Search for the cell housing the specified text and yield its [x, y] center coordinate. 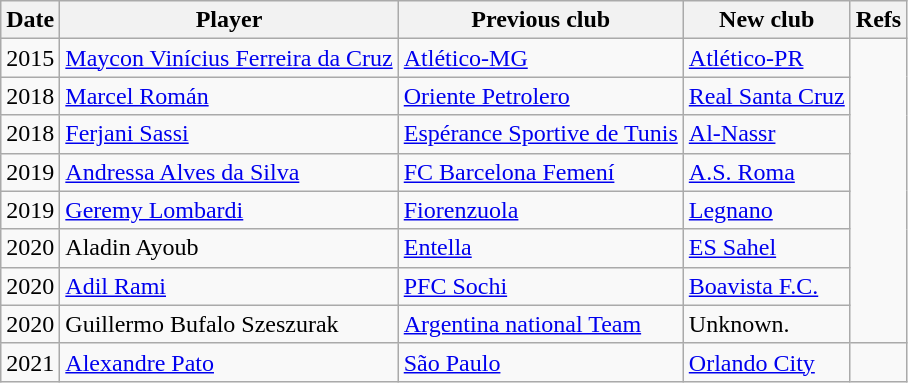
São Paulo [540, 362]
A.S. Roma [766, 172]
ES Sahel [766, 248]
Espérance Sportive de Tunis [540, 134]
FC Barcelona Femení [540, 172]
Fiorenzuola [540, 210]
Argentina national Team [540, 324]
Refs [878, 20]
Previous club [540, 20]
PFC Sochi [540, 286]
Aladin Ayoub [229, 248]
Marcel Román [229, 96]
Atlético-MG [540, 58]
Maycon Vinícius Ferreira da Cruz [229, 58]
Orlando City [766, 362]
Entella [540, 248]
Alexandre Pato [229, 362]
Andressa Alves da Silva [229, 172]
New club [766, 20]
Adil Rami [229, 286]
Unknown. [766, 324]
2021 [30, 362]
Boavista F.C. [766, 286]
Date [30, 20]
Atlético-PR [766, 58]
Player [229, 20]
Real Santa Cruz [766, 96]
Geremy Lombardi [229, 210]
Al-Nassr [766, 134]
Ferjani Sassi [229, 134]
Oriente Petrolero [540, 96]
Guillermo Bufalo Szeszurak [229, 324]
Legnano [766, 210]
2015 [30, 58]
